Provide the [x, y] coordinate of the cell's center where the given text is located.  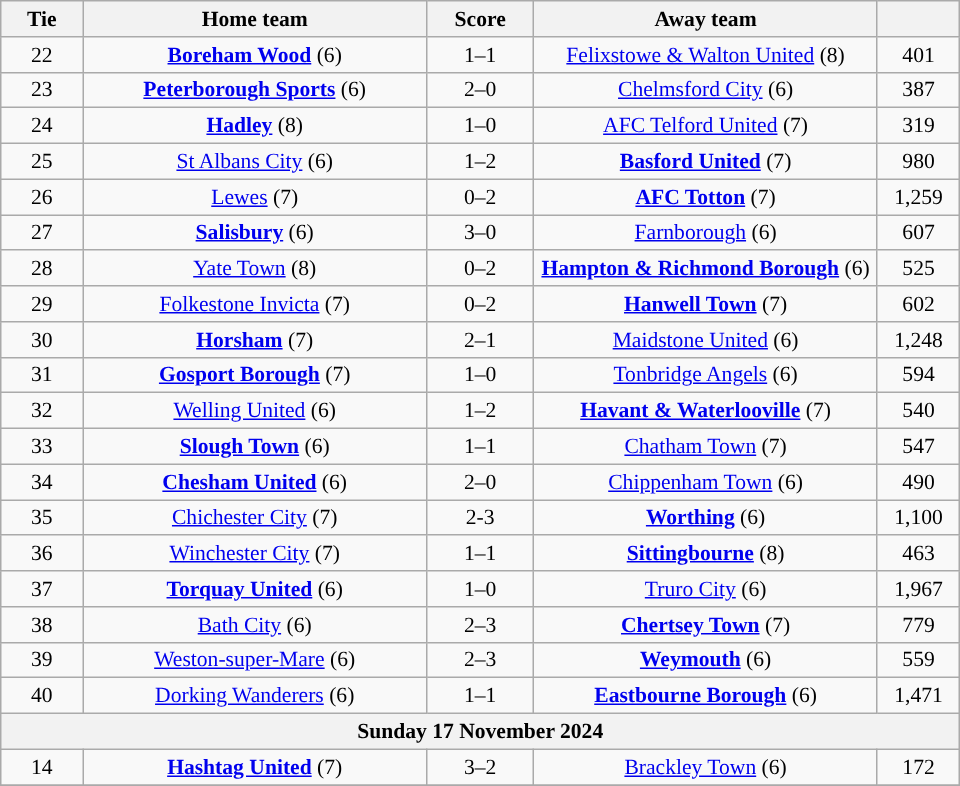
35 [42, 518]
602 [918, 304]
1,967 [918, 589]
Tie [42, 19]
Chatham Town (7) [706, 447]
Hanwell Town (7) [706, 304]
St Albans City (6) [255, 162]
Maidstone United (6) [706, 340]
26 [42, 197]
Tonbridge Angels (6) [706, 375]
22 [42, 55]
1,471 [918, 696]
Brackley Town (6) [706, 767]
319 [918, 126]
AFC Telford United (7) [706, 126]
463 [918, 554]
38 [42, 625]
490 [918, 482]
39 [42, 660]
Torquay United (6) [255, 589]
2–1 [480, 340]
Yate Town (8) [255, 269]
23 [42, 90]
Sittingbourne (8) [706, 554]
Dorking Wanderers (6) [255, 696]
Weymouth (6) [706, 660]
Truro City (6) [706, 589]
401 [918, 55]
Chelmsford City (6) [706, 90]
607 [918, 233]
Sunday 17 November 2024 [480, 732]
Welling United (6) [255, 411]
1,248 [918, 340]
Basford United (7) [706, 162]
540 [918, 411]
Chertsey Town (7) [706, 625]
33 [42, 447]
36 [42, 554]
387 [918, 90]
Peterborough Sports (6) [255, 90]
Horsham (7) [255, 340]
559 [918, 660]
Chesham United (6) [255, 482]
34 [42, 482]
30 [42, 340]
1,100 [918, 518]
Bath City (6) [255, 625]
37 [42, 589]
Chichester City (7) [255, 518]
Havant & Waterlooville (7) [706, 411]
Eastbourne Borough (6) [706, 696]
172 [918, 767]
779 [918, 625]
Farnborough (6) [706, 233]
25 [42, 162]
3–0 [480, 233]
3–2 [480, 767]
31 [42, 375]
AFC Totton (7) [706, 197]
1,259 [918, 197]
29 [42, 304]
Chippenham Town (6) [706, 482]
14 [42, 767]
Away team [706, 19]
Hampton & Richmond Borough (6) [706, 269]
Home team [255, 19]
2-3 [480, 518]
Winchester City (7) [255, 554]
594 [918, 375]
24 [42, 126]
Worthing (6) [706, 518]
Slough Town (6) [255, 447]
Weston-super-Mare (6) [255, 660]
Lewes (7) [255, 197]
Hadley (8) [255, 126]
525 [918, 269]
Gosport Borough (7) [255, 375]
27 [42, 233]
28 [42, 269]
Hashtag United (7) [255, 767]
980 [918, 162]
32 [42, 411]
Folkestone Invicta (7) [255, 304]
Felixstowe & Walton United (8) [706, 55]
Boreham Wood (6) [255, 55]
40 [42, 696]
Salisbury (6) [255, 233]
Score [480, 19]
547 [918, 447]
